Scan for the cell matching the given text and deliver its (X, Y) coordinate at center. 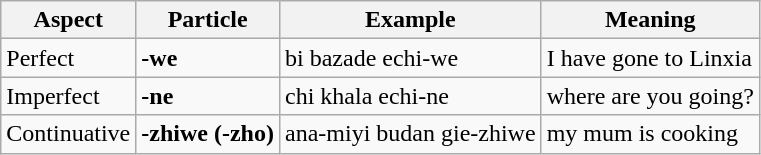
Continuative (68, 134)
where are you going? (650, 96)
Perfect (68, 58)
Meaning (650, 20)
-ne (208, 96)
-we (208, 58)
chi khala echi-ne (410, 96)
my mum is cooking (650, 134)
Aspect (68, 20)
-zhiwe (-zho) (208, 134)
Imperfect (68, 96)
bi bazade echi-we (410, 58)
I have gone to Linxia (650, 58)
Example (410, 20)
ana-miyi budan gie-zhiwe (410, 134)
Particle (208, 20)
